Return the (x, y) coordinate for the center point of the cell that contains the specified text.  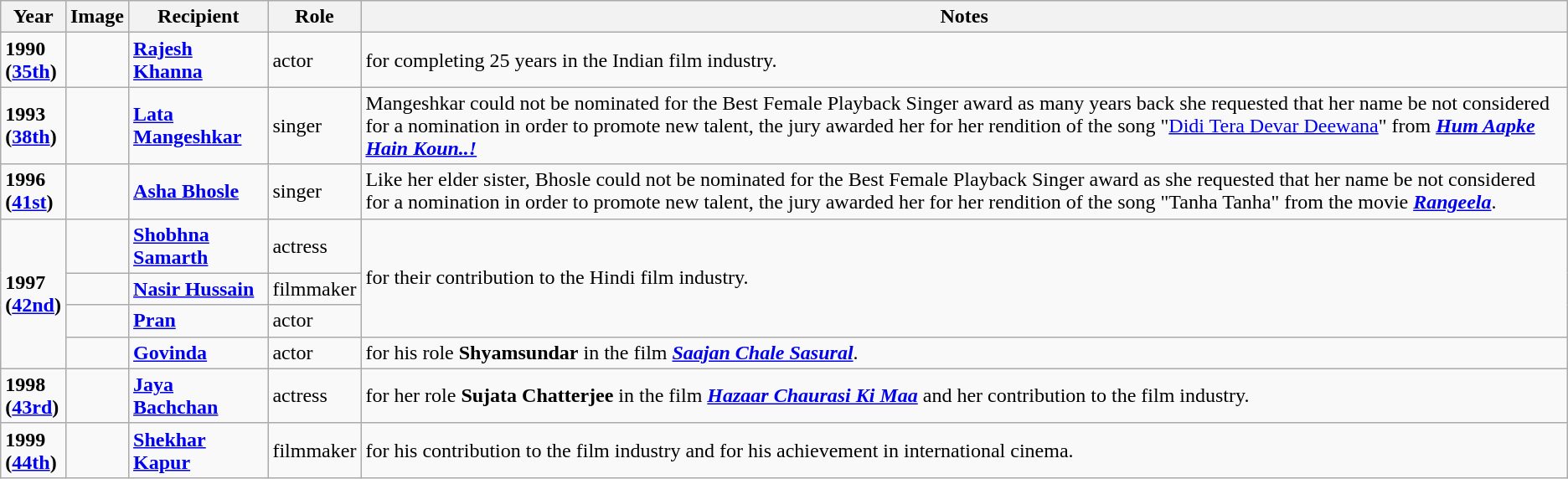
Rajesh Khanna (199, 60)
Role (315, 17)
for her role Sujata Chatterjee in the film Hazaar Chaurasi Ki Maa and her contribution to the film industry. (964, 395)
for completing 25 years in the Indian film industry. (964, 60)
for their contribution to the Hindi film industry. (964, 278)
Asha Bhosle (199, 191)
1993(38th) (34, 126)
Jaya Bachchan (199, 395)
Recipient (199, 17)
Govinda (199, 353)
Pran (199, 321)
Notes (964, 17)
Shobhna Samarth (199, 246)
Nasir Hussain (199, 289)
for his role Shyamsundar in the film Saajan Chale Sasural. (964, 353)
for his contribution to the film industry and for his achievement in international cinema. (964, 451)
Lata Mangeshkar (199, 126)
1996(41st) (34, 191)
1999(44th) (34, 451)
Shekhar Kapur (199, 451)
1997(42nd) (34, 293)
1998(43rd) (34, 395)
Image (97, 17)
Year (34, 17)
1990(35th) (34, 60)
